For the text-containing cell, return its midpoint in (x, y) coordinate format. 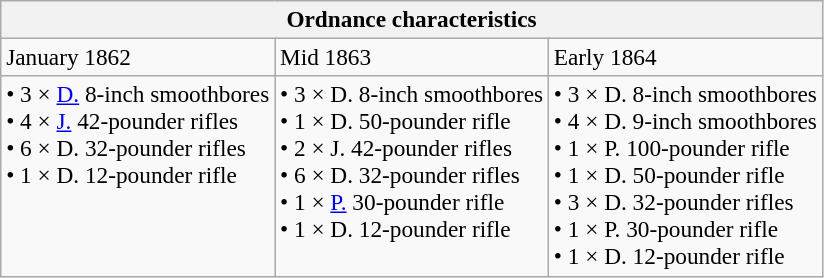
Ordnance characteristics (412, 19)
Mid 1863 (412, 57)
Early 1864 (685, 57)
January 1862 (138, 57)
• 3 × D. 8-inch smoothbores• 4 × J. 42-pounder rifles• 6 × D. 32-pounder rifles• 1 × D. 12-pounder rifle (138, 176)
